Find where the given text appears and provide that cell's center as [X, Y] coordinate. 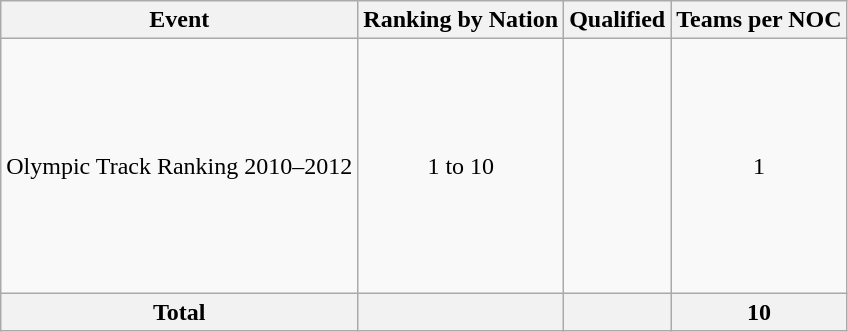
Olympic Track Ranking 2010–2012 [180, 166]
Teams per NOC [759, 20]
1 to 10 [461, 166]
Ranking by Nation [461, 20]
1 [759, 166]
Total [180, 312]
Event [180, 20]
10 [759, 312]
Qualified [618, 20]
